Extract the (x, y) coordinate from the center of the cell holding the provided text.  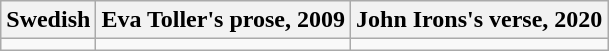
John Irons's verse, 2020 (480, 20)
Swedish (48, 20)
Eva Toller's prose, 2009 (224, 20)
